Pinpoint the cell where the given text exists, returning its (X, Y) midpoint coordinate. 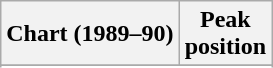
Peakposition (225, 34)
Chart (1989–90) (90, 34)
